Output the [X, Y] coordinate of the center of the cell containing the given text.  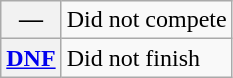
Did not compete [146, 20]
— [31, 20]
Did not finish [146, 58]
DNF [31, 58]
